From the cell containing the given text, extract its center point as (X, Y) coordinate. 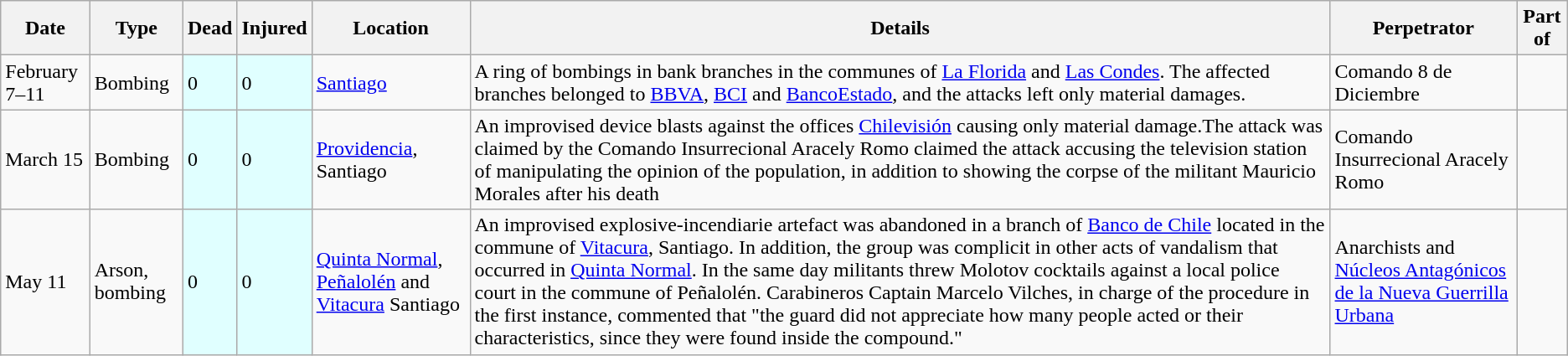
Arson, bombing (136, 281)
Anarchists and Núcleos Antagónicos de la Nueva Guerrilla Urbana (1424, 281)
Injured (275, 28)
Location (390, 28)
May 11 (45, 281)
March 15 (45, 159)
Comando 8 de Diciembre (1424, 82)
Santiago (390, 82)
Quinta Normal, Peñalolén and Vitacura Santiago (390, 281)
Providencia, Santiago (390, 159)
Part of (1543, 28)
Details (900, 28)
Dead (209, 28)
February 7–11 (45, 82)
Type (136, 28)
Comando Insurrecional Aracely Romo (1424, 159)
Date (45, 28)
Perpetrator (1424, 28)
